Provide the (x, y) coordinate of the cell's center where the given text is located.  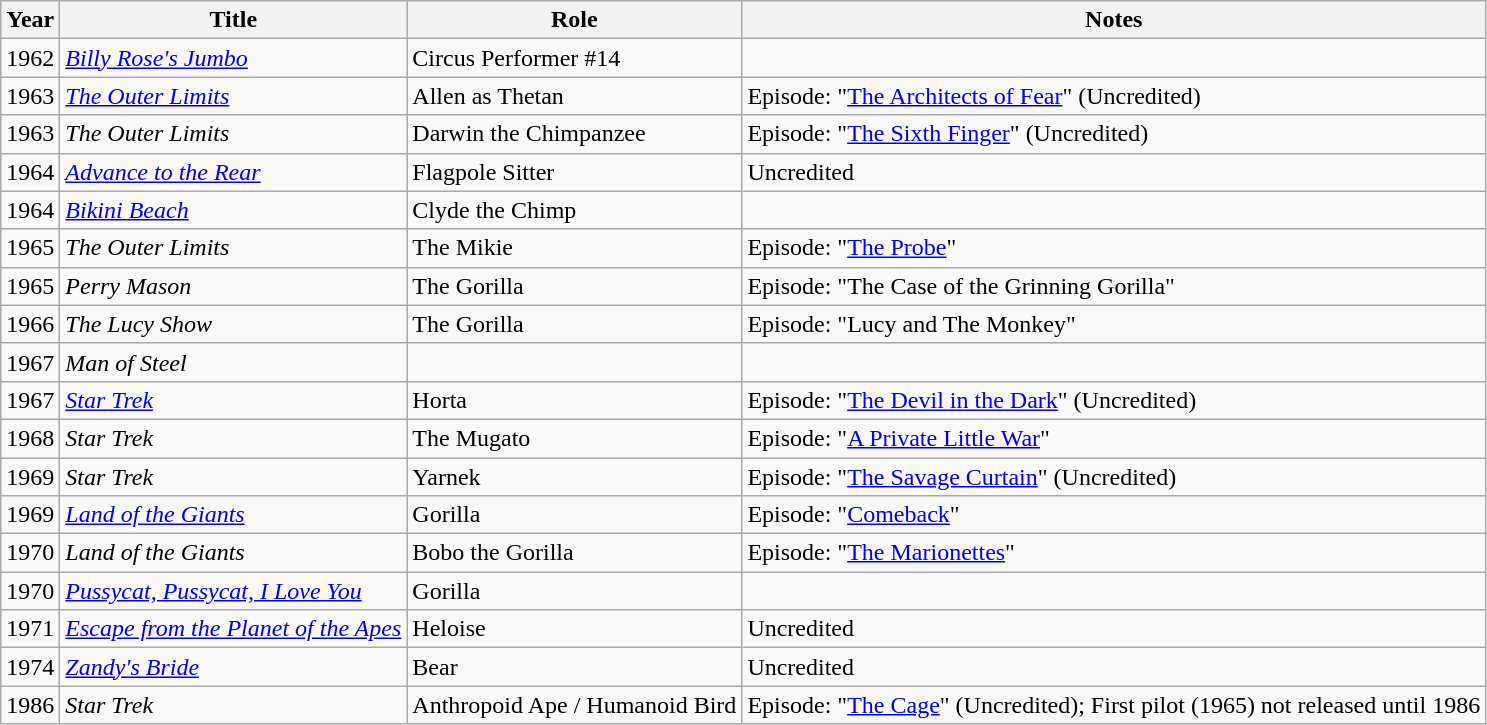
Zandy's Bride (234, 667)
Episode: "The Marionettes" (1114, 553)
Heloise (574, 629)
1962 (30, 58)
Episode: "The Case of the Grinning Gorilla" (1114, 286)
Episode: "The Sixth Finger" (Uncredited) (1114, 134)
The Mugato (574, 438)
Flagpole Sitter (574, 172)
Anthropoid Ape / Humanoid Bird (574, 705)
The Mikie (574, 248)
Bikini Beach (234, 210)
Role (574, 20)
Perry Mason (234, 286)
Horta (574, 400)
Man of Steel (234, 362)
Episode: "Comeback" (1114, 515)
Billy Rose's Jumbo (234, 58)
Episode: "The Probe" (1114, 248)
Advance to the Rear (234, 172)
The Lucy Show (234, 324)
Darwin the Chimpanzee (574, 134)
Bear (574, 667)
Yarnek (574, 477)
1974 (30, 667)
1966 (30, 324)
Episode: "The Devil in the Dark" (Uncredited) (1114, 400)
Allen as Thetan (574, 96)
1971 (30, 629)
Escape from the Planet of the Apes (234, 629)
Year (30, 20)
Circus Performer #14 (574, 58)
Episode: "A Private Little War" (1114, 438)
1968 (30, 438)
Notes (1114, 20)
Pussycat, Pussycat, I Love You (234, 591)
Episode: "The Cage" (Uncredited); First pilot (1965) not released until 1986 (1114, 705)
Bobo the Gorilla (574, 553)
1986 (30, 705)
Episode: "The Savage Curtain" (Uncredited) (1114, 477)
Title (234, 20)
Episode: "The Architects of Fear" (Uncredited) (1114, 96)
Clyde the Chimp (574, 210)
Episode: "Lucy and The Monkey" (1114, 324)
